Scan for the cell matching the given text and deliver its (X, Y) coordinate at center. 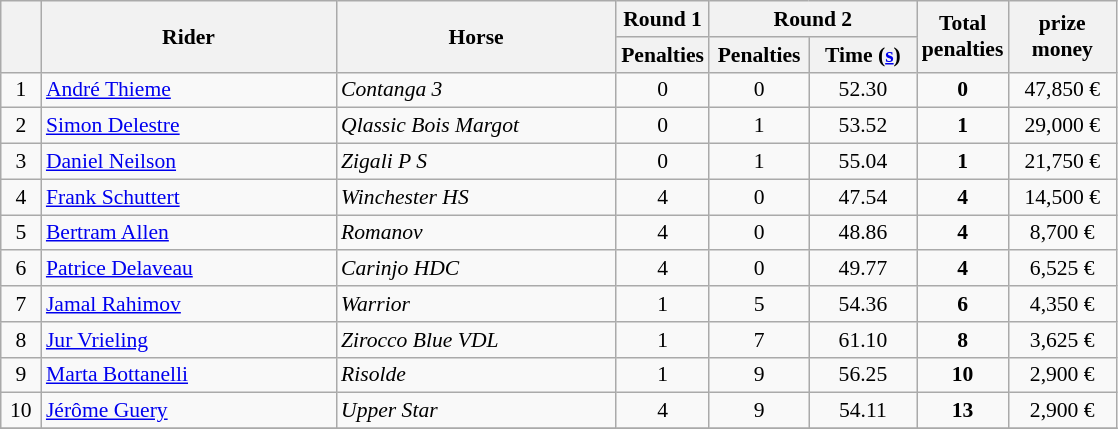
André Thieme (188, 90)
Contanga 3 (476, 90)
Risolde (476, 375)
56.25 (863, 375)
Frank Schuttert (188, 197)
14,500 € (1062, 197)
3 (21, 162)
13 (963, 411)
Romanov (476, 233)
4,350 € (1062, 304)
21,750 € (1062, 162)
Jérôme Guery (188, 411)
Upper Star (476, 411)
49.77 (863, 269)
Jur Vrieling (188, 340)
Round 1 (662, 19)
Warrior (476, 304)
Daniel Neilson (188, 162)
8,700 € (1062, 233)
47.54 (863, 197)
54.11 (863, 411)
54.36 (863, 304)
Totalpenalties (963, 36)
52.30 (863, 90)
Carinjo HDC (476, 269)
29,000 € (1062, 126)
47,850 € (1062, 90)
prizemoney (1062, 36)
Zirocco Blue VDL (476, 340)
Qlassic Bois Margot (476, 126)
6,525 € (1062, 269)
Rider (188, 36)
53.52 (863, 126)
Patrice Delaveau (188, 269)
3,625 € (1062, 340)
Round 2 (813, 19)
48.86 (863, 233)
Simon Delestre (188, 126)
Time (s) (863, 55)
61.10 (863, 340)
Bertram Allen (188, 233)
Zigali P S (476, 162)
Jamal Rahimov (188, 304)
Horse (476, 36)
Winchester HS (476, 197)
55.04 (863, 162)
Marta Bottanelli (188, 375)
2 (21, 126)
